From the cell containing the given text, extract its center point as [X, Y] coordinate. 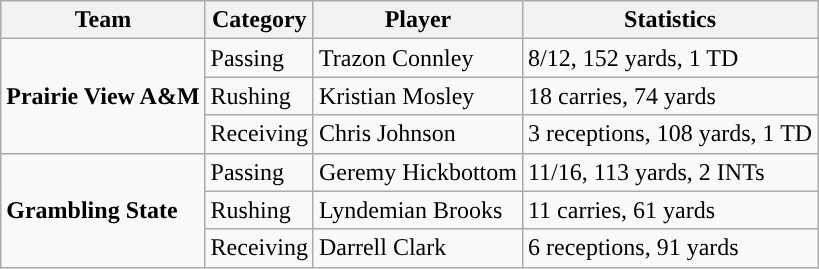
Trazon Connley [418, 58]
11 carries, 61 yards [670, 210]
Category [259, 20]
8/12, 152 yards, 1 TD [670, 58]
Kristian Mosley [418, 96]
Player [418, 20]
Grambling State [103, 210]
Lyndemian Brooks [418, 210]
Geremy Hickbottom [418, 172]
Darrell Clark [418, 248]
3 receptions, 108 yards, 1 TD [670, 134]
11/16, 113 yards, 2 INTs [670, 172]
18 carries, 74 yards [670, 96]
6 receptions, 91 yards [670, 248]
Chris Johnson [418, 134]
Team [103, 20]
Prairie View A&M [103, 96]
Statistics [670, 20]
